Detect which cell encompasses the target text, then output its [X, Y] center coordinate. 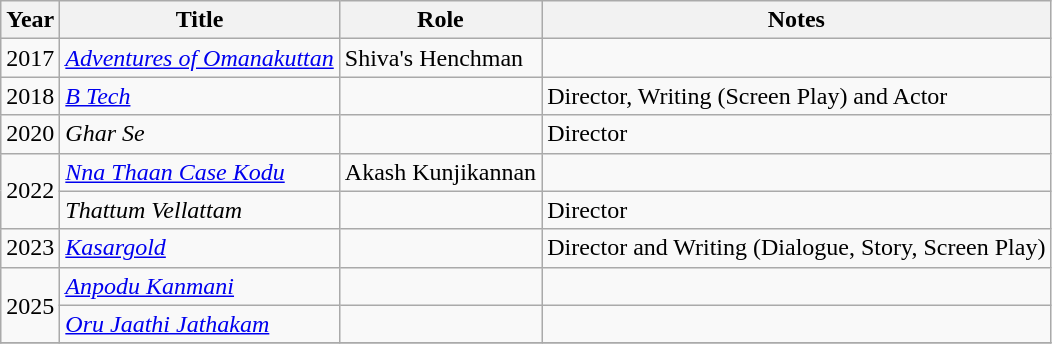
Nna Thaan Case Kodu [200, 172]
2018 [30, 96]
2025 [30, 305]
B Tech [200, 96]
Role [440, 20]
Ghar Se [200, 134]
Anpodu Kanmani [200, 286]
Year [30, 20]
Oru Jaathi Jathakam [200, 324]
Title [200, 20]
2020 [30, 134]
2022 [30, 191]
2017 [30, 58]
Akash Kunjikannan [440, 172]
Director and Writing (Dialogue, Story, Screen Play) [796, 248]
Director, Writing (Screen Play) and Actor [796, 96]
Notes [796, 20]
Adventures of Omanakuttan [200, 58]
2023 [30, 248]
Shiva's Henchman [440, 58]
Kasargold [200, 248]
Thattum Vellattam [200, 210]
